Provide the (X, Y) coordinate of the cell's center where the given text is located.  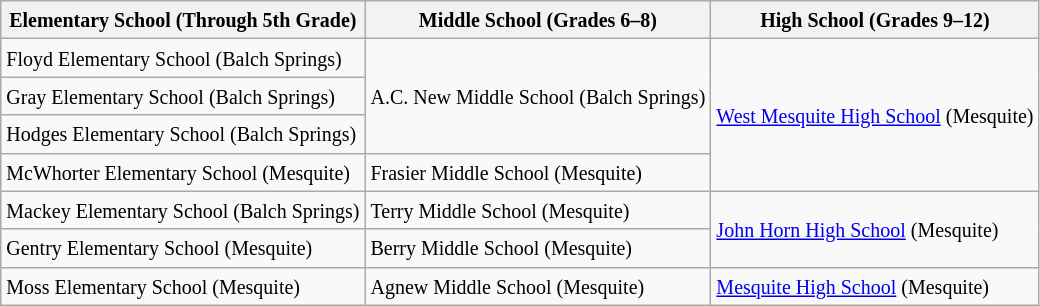
Mackey Elementary School (Balch Springs) (183, 210)
Mesquite High School (Mesquite) (875, 286)
Agnew Middle School (Mesquite) (538, 286)
McWhorter Elementary School (Mesquite) (183, 172)
John Horn High School (Mesquite) (875, 229)
Elementary School (Through 5th Grade) (183, 20)
Frasier Middle School (Mesquite) (538, 172)
Berry Middle School (Mesquite) (538, 248)
Gentry Elementary School (Mesquite) (183, 248)
West Mesquite High School (Mesquite) (875, 115)
A.C. New Middle School (Balch Springs) (538, 96)
Middle School (Grades 6–8) (538, 20)
Moss Elementary School (Mesquite) (183, 286)
Gray Elementary School (Balch Springs) (183, 96)
Floyd Elementary School (Balch Springs) (183, 58)
Hodges Elementary School (Balch Springs) (183, 134)
High School (Grades 9–12) (875, 20)
Terry Middle School (Mesquite) (538, 210)
